Locate the cell with the specified text and output its (X, Y) center coordinate. 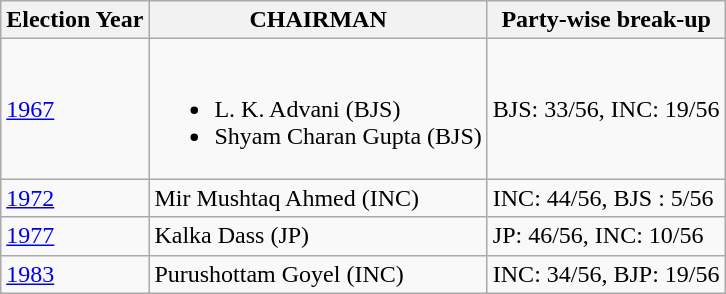
1983 (75, 274)
1977 (75, 236)
Mir Mushtaq Ahmed (INC) (318, 198)
1972 (75, 198)
Purushottam Goyel (INC) (318, 274)
Party-wise break-up (606, 20)
Kalka Dass (JP) (318, 236)
1967 (75, 109)
BJS: 33/56, INC: 19/56 (606, 109)
INC: 44/56, BJS : 5/56 (606, 198)
L. K. Advani (BJS)Shyam Charan Gupta (BJS) (318, 109)
Election Year (75, 20)
CHAIRMAN (318, 20)
JP: 46/56, INC: 10/56 (606, 236)
INC: 34/56, BJP: 19/56 (606, 274)
